Locate the cell with the specified text and output its [X, Y] center coordinate. 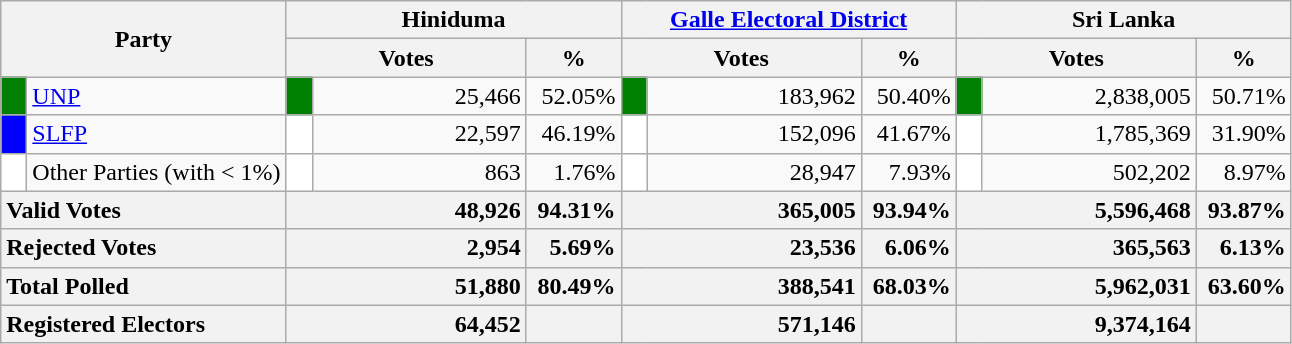
152,096 [754, 134]
365,005 [741, 210]
2,954 [406, 248]
28,947 [754, 172]
388,541 [741, 286]
25,466 [419, 96]
571,146 [741, 324]
8.97% [1244, 172]
6.06% [908, 248]
2,838,005 [1089, 96]
51,880 [406, 286]
Sri Lanka [1124, 20]
Hiniduma [454, 20]
46.19% [574, 134]
Registered Electors [144, 324]
Rejected Votes [144, 248]
63.60% [1244, 286]
183,962 [754, 96]
50.71% [1244, 96]
52.05% [574, 96]
Total Polled [144, 286]
UNP [156, 96]
Party [144, 39]
48,926 [406, 210]
50.40% [908, 96]
93.94% [908, 210]
5,596,468 [1076, 210]
9,374,164 [1076, 324]
SLFP [156, 134]
365,563 [1076, 248]
23,536 [741, 248]
94.31% [574, 210]
863 [419, 172]
1.76% [574, 172]
68.03% [908, 286]
6.13% [1244, 248]
93.87% [1244, 210]
41.67% [908, 134]
31.90% [1244, 134]
7.93% [908, 172]
Galle Electoral District [788, 20]
5.69% [574, 248]
Valid Votes [144, 210]
502,202 [1089, 172]
Other Parties (with < 1%) [156, 172]
5,962,031 [1076, 286]
22,597 [419, 134]
64,452 [406, 324]
80.49% [574, 286]
1,785,369 [1089, 134]
